Identify which cell holds the provided text, then report its [x, y] central coordinate. 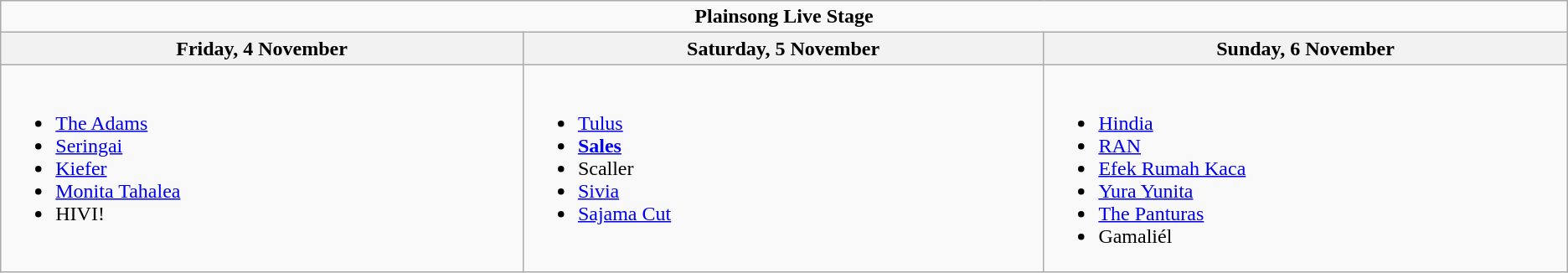
Sunday, 6 November [1305, 49]
Saturday, 5 November [782, 49]
TulusSalesScallerSiviaSajama Cut [782, 168]
Plainsong Live Stage [784, 17]
The AdamsSeringaiKieferMonita TahaleaHIVI! [262, 168]
HindiaRANEfek Rumah KacaYura YunitaThe PanturasGamaliél [1305, 168]
Friday, 4 November [262, 49]
